Pinpoint the cell where the given text exists, returning its (X, Y) midpoint coordinate. 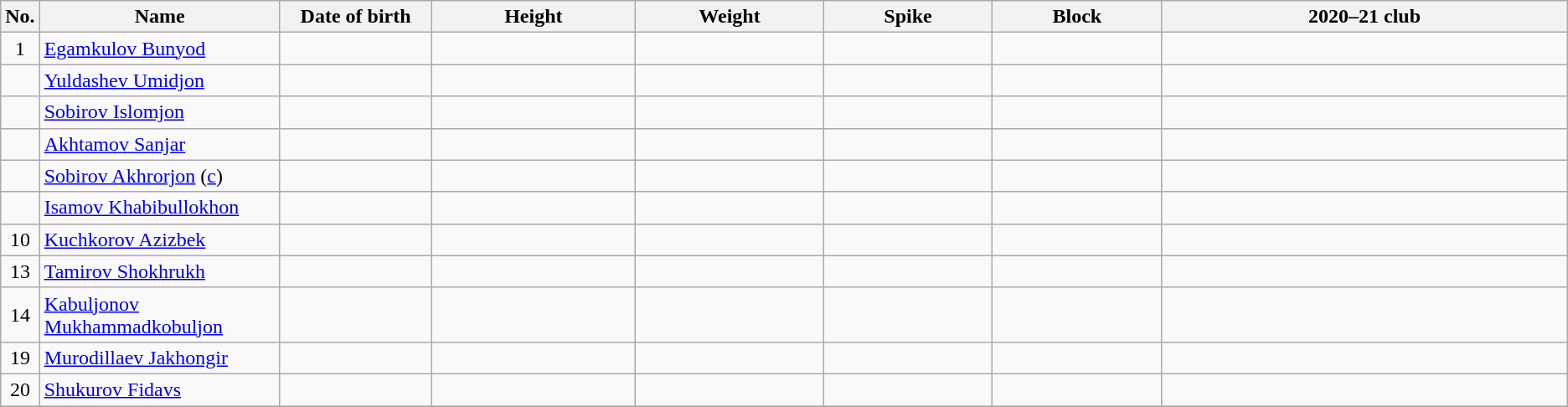
Sobirov Islomjon (159, 112)
Sobirov Akhrorjon (c) (159, 176)
Weight (730, 17)
14 (20, 315)
20 (20, 389)
Height (534, 17)
Yuldashev Umidjon (159, 80)
1 (20, 49)
Akhtamov Sanjar (159, 144)
Block (1077, 17)
2020–21 club (1364, 17)
Kabuljonov Mukhammadkobuljon (159, 315)
Tamirov Shokhrukh (159, 271)
No. (20, 17)
Isamov Khabibullokhon (159, 208)
Egamkulov Bunyod (159, 49)
Date of birth (355, 17)
Kuchkorov Azizbek (159, 240)
Name (159, 17)
10 (20, 240)
Shukurov Fidavs (159, 389)
19 (20, 358)
13 (20, 271)
Spike (908, 17)
Murodillaev Jakhongir (159, 358)
